Output the (X, Y) coordinate of the center of the cell containing the given text.  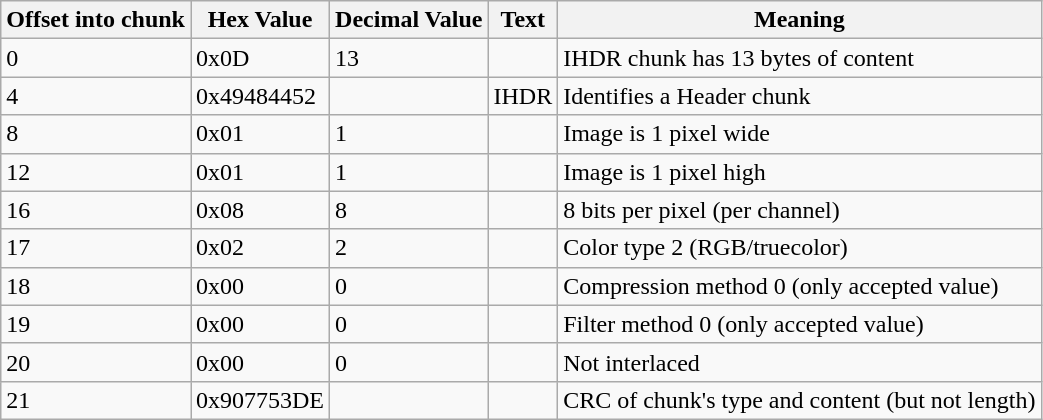
0x0D (260, 58)
12 (96, 172)
Text (523, 20)
17 (96, 248)
21 (96, 400)
Image is 1 pixel wide (800, 134)
CRC of chunk's type and content (but not length) (800, 400)
13 (409, 58)
8 bits per pixel (per channel) (800, 210)
18 (96, 286)
Identifies a Header chunk (800, 96)
Decimal Value (409, 20)
20 (96, 362)
Image is 1 pixel high (800, 172)
IHDR (523, 96)
0x02 (260, 248)
Hex Value (260, 20)
2 (409, 248)
0x49484452 (260, 96)
19 (96, 324)
Meaning (800, 20)
IHDR chunk has 13 bytes of content (800, 58)
0x08 (260, 210)
Color type 2 (RGB/truecolor) (800, 248)
4 (96, 96)
Not interlaced (800, 362)
Compression method 0 (only accepted value) (800, 286)
Filter method 0 (only accepted value) (800, 324)
16 (96, 210)
Offset into chunk (96, 20)
0x907753DE (260, 400)
